Search for the cell housing the specified text and yield its (x, y) center coordinate. 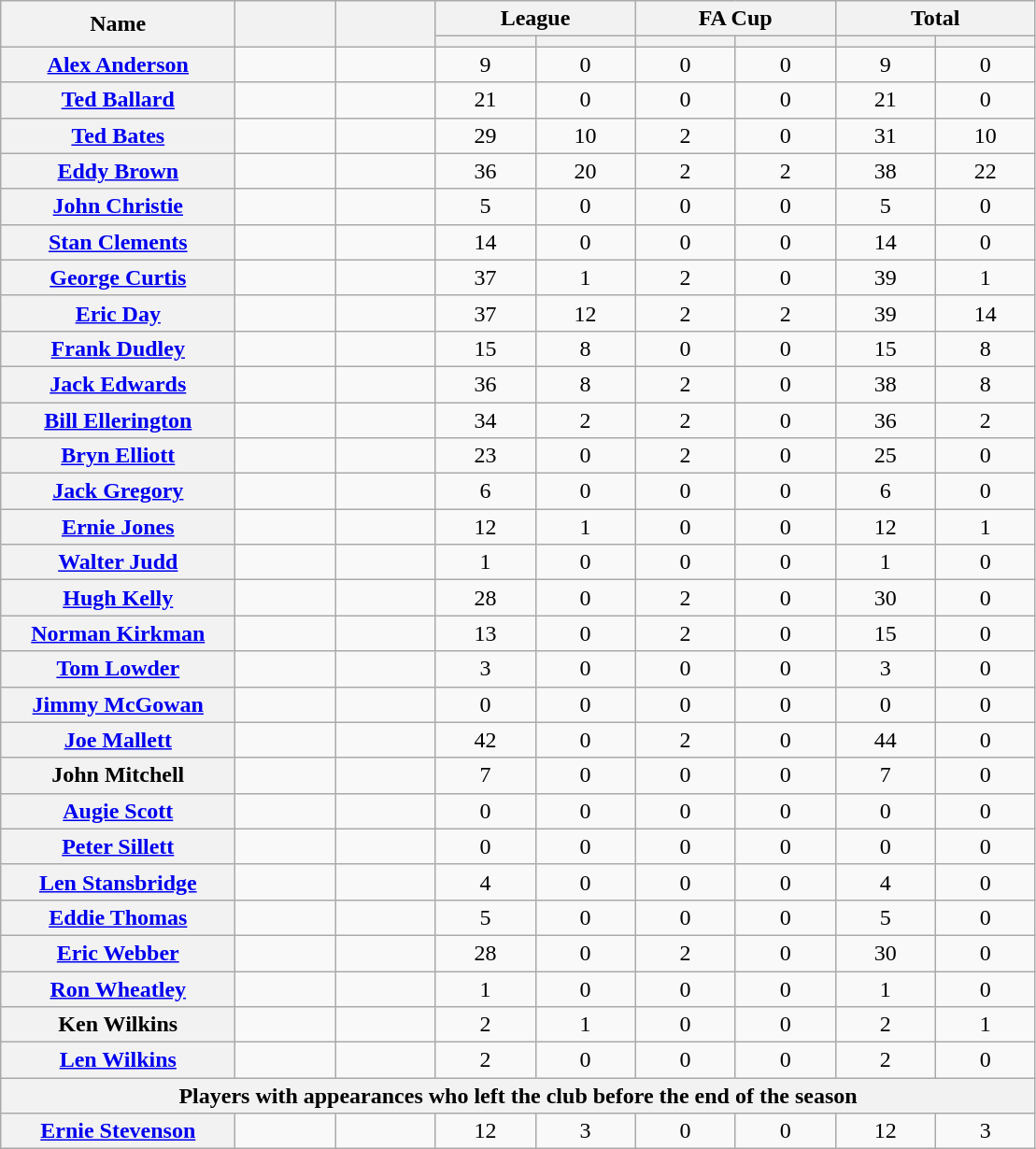
13 (486, 633)
Hugh Kelly (118, 598)
Ernie Jones (118, 527)
Len Stansbridge (118, 882)
Ted Ballard (118, 100)
Joe Mallett (118, 740)
42 (486, 740)
Ron Wheatley (118, 989)
Jimmy McGowan (118, 704)
22 (985, 171)
20 (585, 171)
Peter Sillett (118, 846)
League (535, 19)
34 (486, 419)
Bill Ellerington (118, 419)
Frank Dudley (118, 348)
25 (886, 456)
Alex Anderson (118, 64)
John Mitchell (118, 775)
Ken Wilkins (118, 1025)
George Curtis (118, 277)
31 (886, 135)
Walter Judd (118, 562)
Stan Clements (118, 242)
Name (118, 24)
Eric Webber (118, 953)
Jack Edwards (118, 384)
Ernie Stevenson (118, 1131)
44 (886, 740)
Players with appearances who left the club before the end of the season (518, 1096)
Eddie Thomas (118, 917)
Len Wilkins (118, 1060)
Augie Scott (118, 811)
Norman Kirkman (118, 633)
Eddy Brown (118, 171)
Tom Lowder (118, 669)
23 (486, 456)
Ted Bates (118, 135)
Bryn Elliott (118, 456)
FA Cup (735, 19)
Jack Gregory (118, 491)
John Christie (118, 206)
29 (486, 135)
Total (935, 19)
Eric Day (118, 313)
